Identify which cell holds the provided text, then report its (x, y) central coordinate. 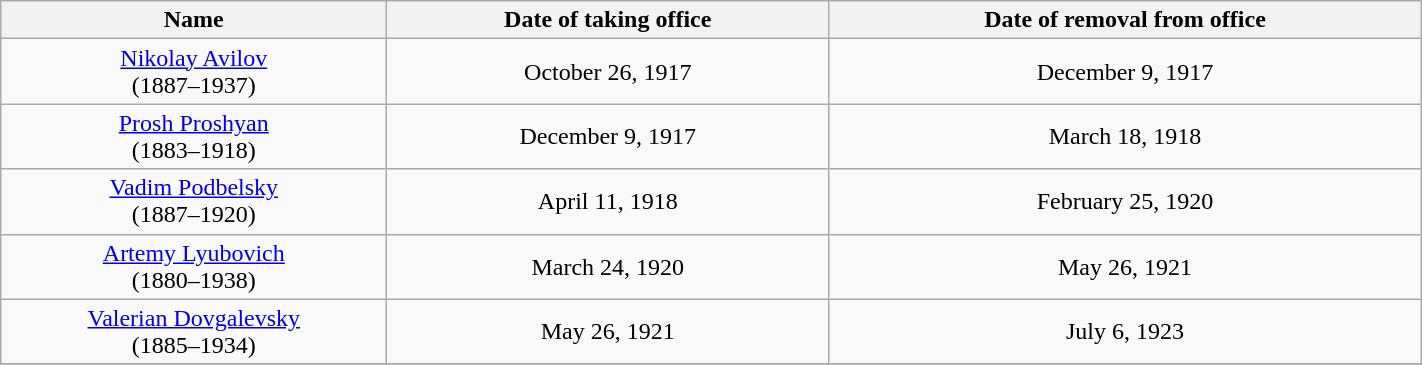
Prosh Proshyan(1883–1918) (194, 136)
March 18, 1918 (1126, 136)
July 6, 1923 (1126, 332)
Vadim Podbelsky(1887–1920) (194, 202)
April 11, 1918 (608, 202)
October 26, 1917 (608, 72)
Date of removal from office (1126, 20)
Valerian Dovgalevsky(1885–1934) (194, 332)
March 24, 1920 (608, 266)
Name (194, 20)
Nikolay Avilov(1887–1937) (194, 72)
Artemy Lyubovich(1880–1938) (194, 266)
Date of taking office (608, 20)
February 25, 1920 (1126, 202)
